Locate the cell with the specified text and output its (x, y) center coordinate. 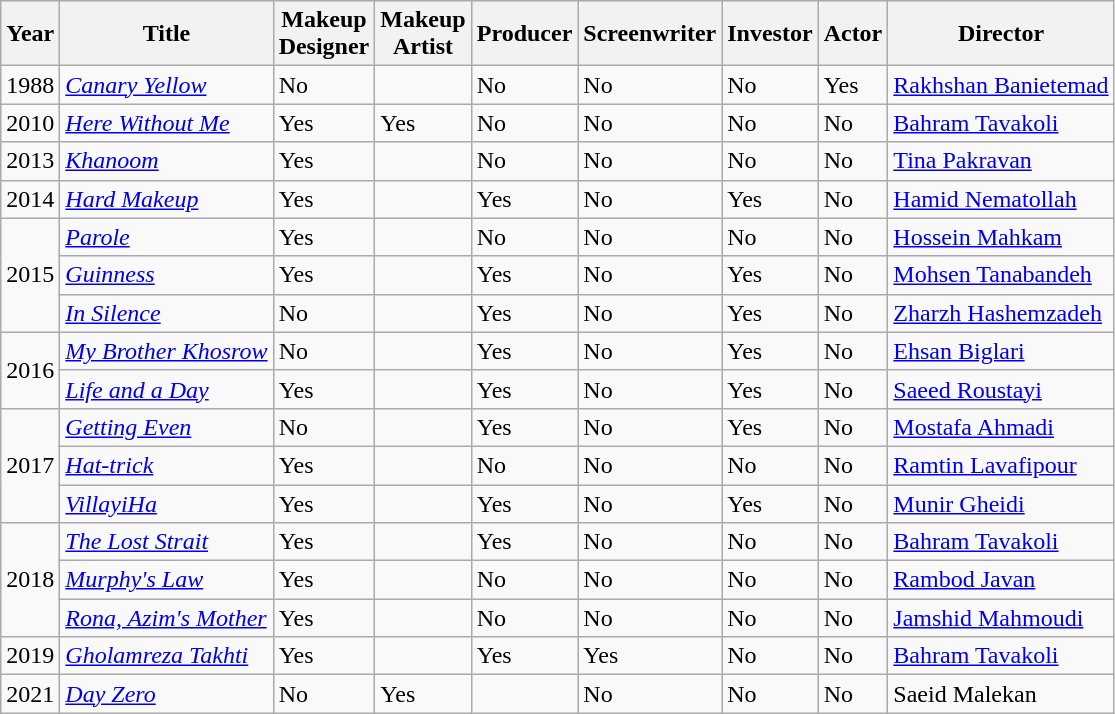
Hossein Mahkam (1001, 237)
Hat-trick (166, 465)
Mostafa Ahmadi (1001, 427)
Director (1001, 34)
Actor (853, 34)
Life and a Day (166, 389)
Rakhshan Banietemad (1001, 85)
Getting Even (166, 427)
Zharzh Hashemzadeh (1001, 313)
2017 (30, 465)
Parole (166, 237)
Producer (524, 34)
In Silence (166, 313)
Murphy's Law (166, 580)
Munir Gheidi (1001, 503)
2015 (30, 275)
Year (30, 34)
MakeupArtist (423, 34)
My Brother Khosrow (166, 351)
2021 (30, 694)
Guinness (166, 275)
Saeid Malekan (1001, 694)
Rona, Azim's Mother (166, 618)
Investor (770, 34)
Ehsan Biglari (1001, 351)
Mohsen Tanabandeh (1001, 275)
2010 (30, 123)
Khanoom (166, 161)
Jamshid Mahmoudi (1001, 618)
Day Zero (166, 694)
Title (166, 34)
2013 (30, 161)
2019 (30, 656)
MakeupDesigner (324, 34)
Screenwriter (650, 34)
Hard Makeup (166, 199)
Rambod Javan (1001, 580)
Saeed Roustayi (1001, 389)
Ramtin Lavafipour (1001, 465)
Gholamreza Takhti (166, 656)
2016 (30, 370)
2014 (30, 199)
The Lost Strait (166, 542)
Hamid Nematollah (1001, 199)
Canary Yellow (166, 85)
Tina Pakravan (1001, 161)
2018 (30, 580)
Here Without Me (166, 123)
VillayiHa (166, 503)
1988 (30, 85)
